Return [x, y] of the center of cell containing provided text 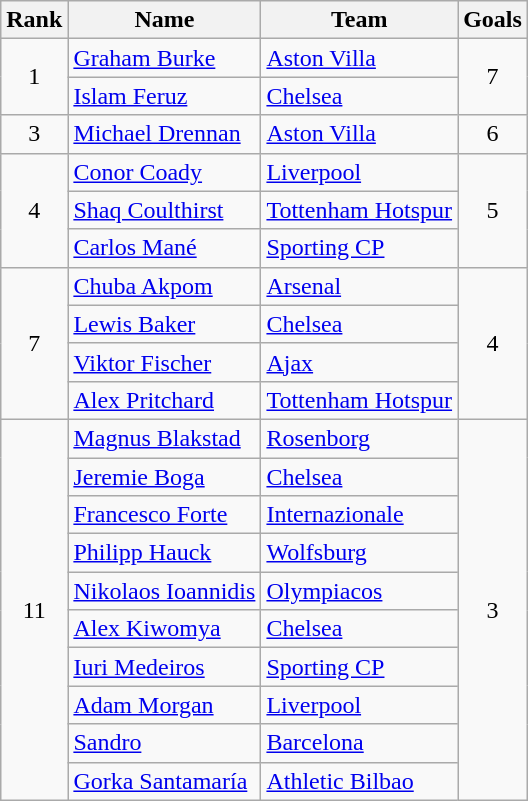
Sandro [164, 743]
Islam Feruz [164, 96]
Adam Morgan [164, 705]
6 [493, 134]
Shaq Coulthirst [164, 210]
Rosenborg [360, 438]
Magnus Blakstad [164, 438]
Goals [493, 20]
Lewis Baker [164, 324]
Jeremie Boga [164, 477]
Graham Burke [164, 58]
Conor Coady [164, 172]
Gorka Santamaría [164, 781]
Barcelona [360, 743]
Alex Kiwomya [164, 629]
Internazionale [360, 515]
Alex Pritchard [164, 400]
Athletic Bilbao [360, 781]
11 [34, 610]
Ajax [360, 362]
Nikolaos Ioannidis [164, 591]
Iuri Medeiros [164, 667]
Michael Drennan [164, 134]
1 [34, 77]
Philipp Hauck [164, 553]
Team [360, 20]
Chuba Akpom [164, 286]
Wolfsburg [360, 553]
Olympiacos [360, 591]
Name [164, 20]
Arsenal [360, 286]
Carlos Mané [164, 248]
Viktor Fischer [164, 362]
Rank [34, 20]
5 [493, 210]
Francesco Forte [164, 515]
